Output the [x, y] coordinate of the center of the cell containing the given text.  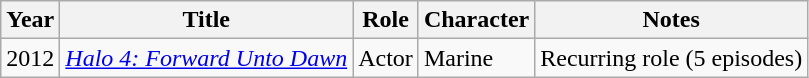
Halo 4: Forward Unto Dawn [206, 58]
Notes [672, 20]
Actor [386, 58]
Recurring role (5 episodes) [672, 58]
2012 [30, 58]
Year [30, 20]
Character [476, 20]
Title [206, 20]
Role [386, 20]
Marine [476, 58]
